Return (X, Y) of the center of cell containing provided text 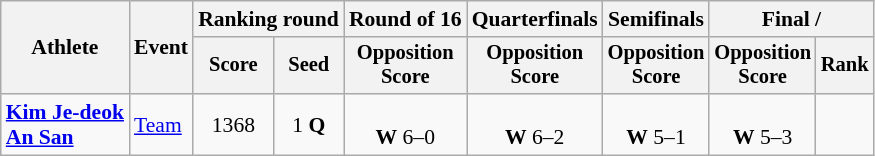
Athlete (65, 48)
Team (161, 124)
Round of 16 (406, 19)
1 Q (309, 124)
Seed (309, 66)
W 5–3 (762, 124)
W 6–2 (535, 124)
Event (161, 48)
Rank (845, 66)
Score (234, 66)
W 5–1 (656, 124)
1368 (234, 124)
Ranking round (268, 19)
Semifinals (656, 19)
W 6–0 (406, 124)
Kim Je-deokAn San (65, 124)
Final / (791, 19)
Quarterfinals (535, 19)
